Return the (x, y) coordinate for the center point of the cell that contains the specified text.  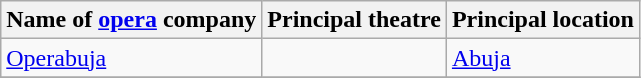
Operabuja (132, 58)
Name of opera company (132, 20)
Abuja (542, 58)
Principal location (542, 20)
Principal theatre (354, 20)
